Scan for the cell matching the given text and deliver its [x, y] coordinate at center. 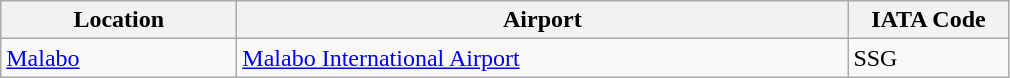
Malabo [119, 58]
Airport [542, 20]
Malabo International Airport [542, 58]
Location [119, 20]
IATA Code [928, 20]
SSG [928, 58]
